Pinpoint the cell where the given text exists, returning its [x, y] midpoint coordinate. 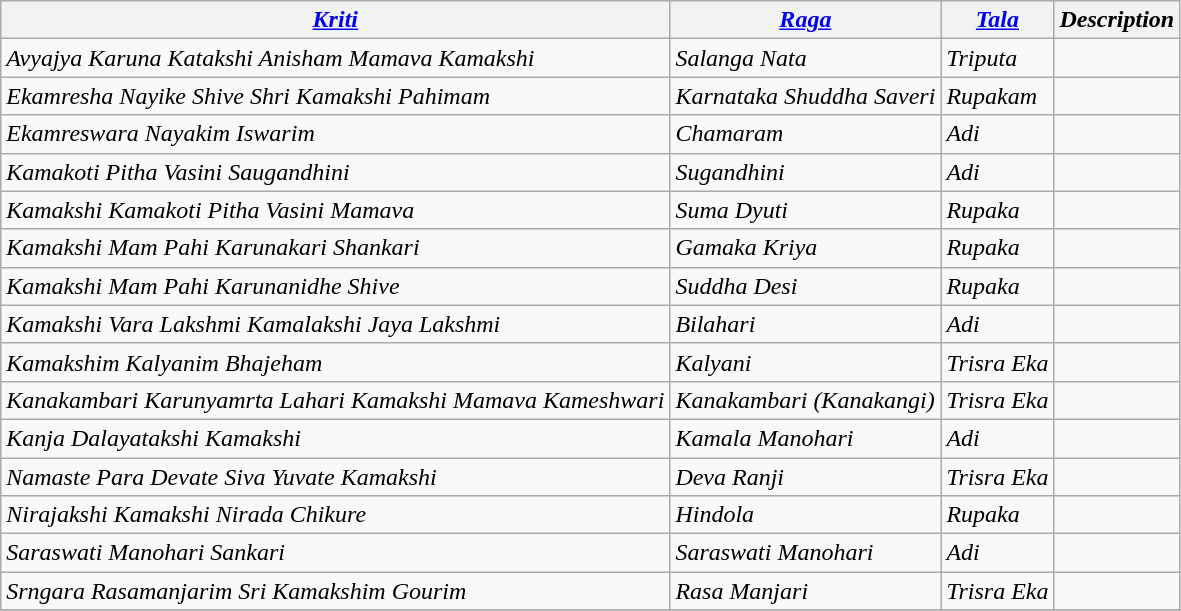
Nirajakshi Kamakshi Nirada Chikure [336, 515]
Karnataka Shuddha Saveri [806, 96]
Chamaram [806, 134]
Kamala Manohari [806, 438]
Kalyani [806, 362]
Sugandhini [806, 172]
Avyajya Karuna Katakshi Anisham Mamava Kamakshi [336, 58]
Kamakshi Kamakoti Pitha Vasini Mamava [336, 210]
Kamakshim Kalyanim Bhajeham [336, 362]
Triputa [998, 58]
Deva Ranji [806, 477]
Kanja Dalayatakshi Kamakshi [336, 438]
Salanga Nata [806, 58]
Suma Dyuti [806, 210]
Description [1117, 20]
Saraswati Manohari Sankari [336, 553]
Kriti [336, 20]
Rupakam [998, 96]
Saraswati Manohari [806, 553]
Gamaka Kriya [806, 248]
Kanakambari Karunyamrta Lahari Kamakshi Mamava Kameshwari [336, 400]
Bilahari [806, 324]
Ekamreswara Nayakim Iswarim [336, 134]
Rasa Manjari [806, 591]
Raga [806, 20]
Kamakshi Mam Pahi Karunakari Shankari [336, 248]
Suddha Desi [806, 286]
Kamakshi Vara Lakshmi Kamalakshi Jaya Lakshmi [336, 324]
Ekamresha Nayike Shive Shri Kamakshi Pahimam [336, 96]
Srngara Rasamanjarim Sri Kamakshim Gourim [336, 591]
Kanakambari (Kanakangi) [806, 400]
Namaste Para Devate Siva Yuvate Kamakshi [336, 477]
Kamakshi Mam Pahi Karunanidhe Shive [336, 286]
Hindola [806, 515]
Tala [998, 20]
Kamakoti Pitha Vasini Saugandhini [336, 172]
